Search for the cell housing the specified text and yield its [X, Y] center coordinate. 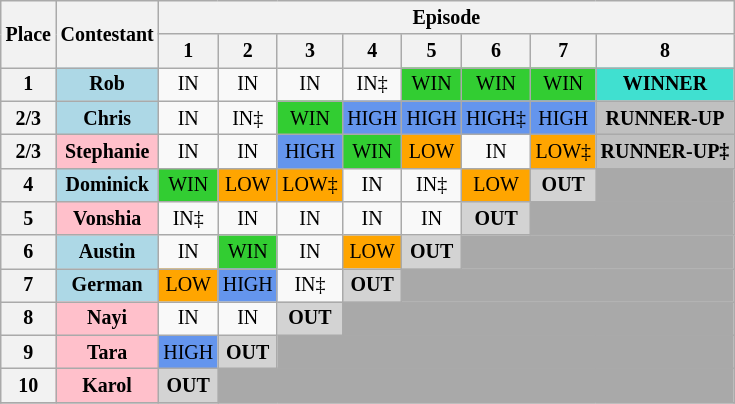
Vonshia [108, 218]
WINNER [665, 84]
Tara [108, 352]
Karol [108, 386]
3 [310, 52]
Dominick [108, 184]
RUNNER-UP [665, 118]
HIGH‡ [496, 118]
Austin [108, 252]
Nayi [108, 318]
2 [248, 52]
9 [28, 352]
Rob [108, 84]
German [108, 286]
RUNNER-UP‡ [665, 152]
Stephanie [108, 152]
Contestant [108, 34]
Chris [108, 118]
Place [28, 34]
10 [28, 386]
Episode [447, 18]
